Search for the cell housing the specified text and yield its [X, Y] center coordinate. 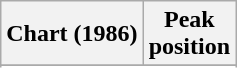
Peakposition [189, 34]
Chart (1986) [72, 34]
